Scan for the cell matching the given text and deliver its [x, y] coordinate at center. 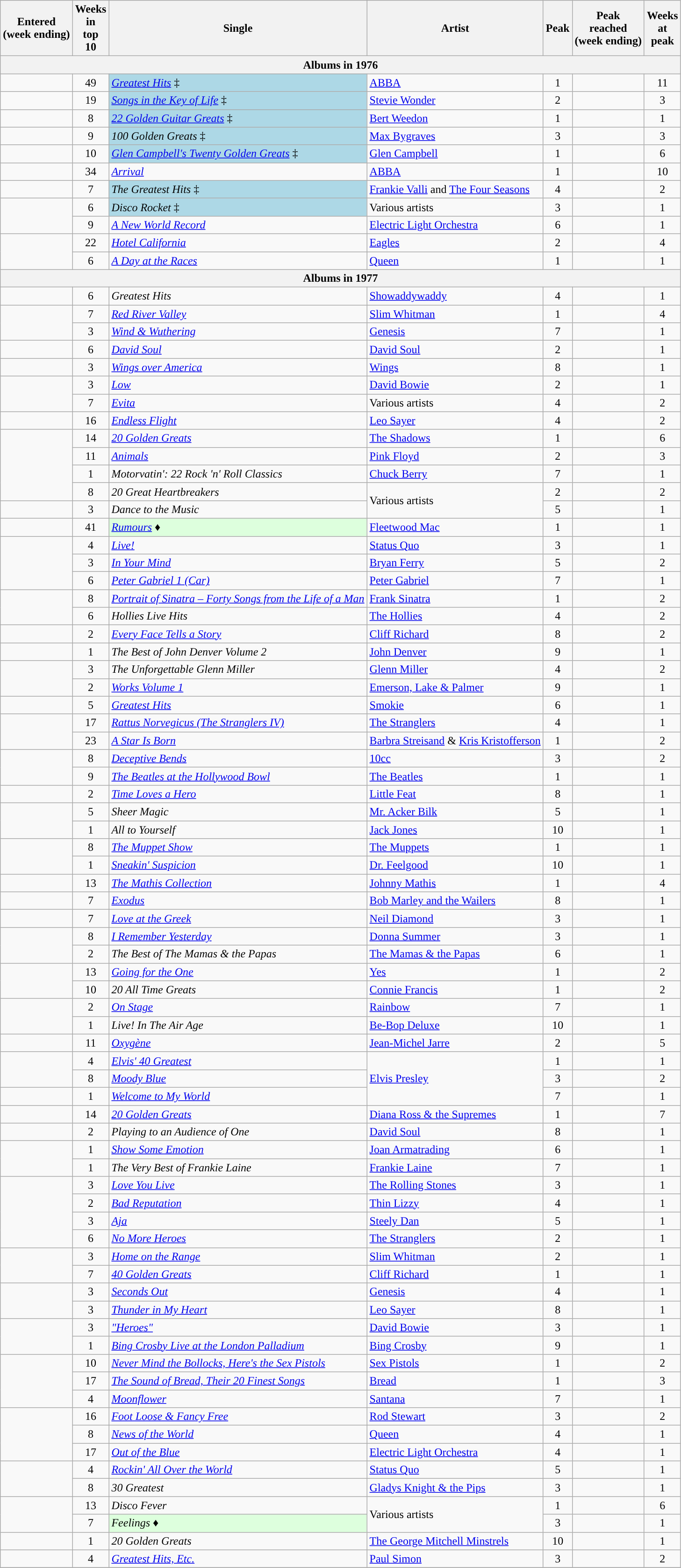
Love at the Greek [238, 919]
News of the World [238, 1434]
Rumours ♦ [238, 527]
Live! [238, 545]
The Very Best of Frankie Laine [238, 1168]
Weeksatpeak [662, 28]
The Hollies [455, 616]
The Muppets [455, 848]
Bryan Ferry [455, 563]
Rainbow [455, 1007]
Going for the One [238, 972]
Arrival [238, 171]
Live! In The Air Age [238, 1025]
Evita [238, 403]
The Shadows [455, 438]
Dance to the Music [238, 509]
Playing to an Audience of One [238, 1132]
49 [91, 83]
Rattus Norvegicus (The Stranglers IV) [238, 723]
41 [91, 527]
Dr. Feelgood [455, 865]
Feelings ♦ [238, 1523]
Bing Crosby [455, 1345]
Joan Armatrading [455, 1150]
Motorvatin': 22 Rock 'n' Roll Classics [238, 474]
Peakreached (week ending) [608, 28]
The Mathis Collection [238, 883]
Neil Diamond [455, 919]
Smokie [455, 705]
Thin Lizzy [455, 1203]
Chuck Berry [455, 474]
Showaddywaddy [455, 296]
19 [91, 100]
Out of the Blue [238, 1452]
Little Feat [455, 794]
34 [91, 171]
Weeksintop10 [91, 28]
A Star Is Born [238, 741]
Sex Pistols [455, 1363]
Wings over America [238, 367]
Fleetwood Mac [455, 527]
Diana Ross & the Supremes [455, 1114]
Be-Bop Deluxe [455, 1025]
Moody Blue [238, 1078]
The Rolling Stones [455, 1185]
22 Golden Guitar Greats ‡ [238, 118]
Peter Gabriel [455, 581]
Portrait of Sinatra – Forty Songs from the Life of a Man [238, 599]
The Unforgettable Glenn Miller [238, 670]
Sheer Magic [238, 812]
Low [238, 385]
No More Heroes [238, 1239]
Animals [238, 456]
The Mamas & the Papas [455, 954]
Steely Dan [455, 1221]
All to Yourself [238, 829]
The Greatest Hits ‡ [238, 189]
Frankie Valli and The Four Seasons [455, 189]
20 Great Heartbreakers [238, 492]
Greatest Hits ‡ [238, 83]
The Sound of Bread, Their 20 Finest Songs [238, 1381]
Disco Rocket ‡ [238, 207]
22 [91, 242]
Glen Campbell's Twenty Golden Greats ‡ [238, 154]
Seconds Out [238, 1292]
Welcome to My World [238, 1096]
Every Face Tells a Story [238, 634]
A Day at the Races [238, 260]
Yes [455, 972]
Wings [455, 367]
Exodus [238, 901]
Time Loves a Hero [238, 794]
Emerson, Lake & Palmer [455, 687]
Albums in 1977 [340, 278]
Jean-Michel Jarre [455, 1043]
Elvis Presley [455, 1078]
Jack Jones [455, 829]
"Heroes" [238, 1327]
Entered (week ending) [36, 28]
Stevie Wonder [455, 100]
Love You Live [238, 1185]
Barbra Streisand & Kris Kristofferson [455, 741]
Oxygène [238, 1043]
Artist [455, 28]
Foot Loose & Fancy Free [238, 1417]
Rockin' All Over the World [238, 1470]
Hollies Live Hits [238, 616]
Santana [455, 1398]
The Beatles [455, 776]
The Best of The Mamas & the Papas [238, 954]
Peak [558, 28]
Glen Campbell [455, 154]
Frankie Laine [455, 1168]
Frank Sinatra [455, 599]
Paul Simon [455, 1559]
Johnny Mathis [455, 883]
In Your Mind [238, 563]
23 [91, 741]
Show Some Emotion [238, 1150]
Bad Reputation [238, 1203]
Glenn Miller [455, 670]
20 All Time Greats [238, 990]
Mr. Acker Bilk [455, 812]
Max Bygraves [455, 136]
Single [238, 28]
Sneakin' Suspicion [238, 865]
Works Volume 1 [238, 687]
The Beatles at the Hollywood Bowl [238, 776]
Disco Fever [238, 1505]
Wind & Wuthering [238, 332]
Bing Crosby Live at the London Palladium [238, 1345]
Red River Valley [238, 314]
Donna Summer [455, 936]
10cc [455, 758]
Never Mind the Bollocks, Here's the Sex Pistols [238, 1363]
John Denver [455, 652]
30 Greatest [238, 1488]
Moonflower [238, 1398]
Thunder in My Heart [238, 1310]
Pink Floyd [455, 456]
Albums in 1976 [340, 65]
Bob Marley and the Wailers [455, 901]
Endless Flight [238, 421]
Elvis' 40 Greatest [238, 1061]
The George Mitchell Minstrels [455, 1541]
40 Golden Greats [238, 1274]
A New World Record [238, 225]
Connie Francis [455, 990]
Rod Stewart [455, 1417]
100 Golden Greats ‡ [238, 136]
Peter Gabriel 1 (Car) [238, 581]
I Remember Yesterday [238, 936]
The Best of John Denver Volume 2 [238, 652]
Gladys Knight & the Pips [455, 1488]
On Stage [238, 1007]
Greatest Hits, Etc. [238, 1559]
Aja [238, 1221]
Bert Weedon [455, 118]
Eagles [455, 242]
The Muppet Show [238, 848]
Hotel California [238, 242]
Songs in the Key of Life ‡ [238, 100]
Home on the Range [238, 1256]
Bread [455, 1381]
Deceptive Bends [238, 758]
